Output the (x, y) coordinate of the center of the cell containing the given text.  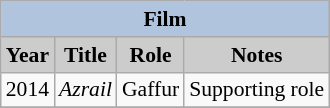
Supporting role (256, 90)
Year (28, 55)
Gaffur (150, 90)
Title (86, 55)
Role (150, 55)
Notes (256, 55)
Azrail (86, 90)
Film (165, 19)
2014 (28, 90)
